Pinpoint the cell where the given text exists, returning its (X, Y) midpoint coordinate. 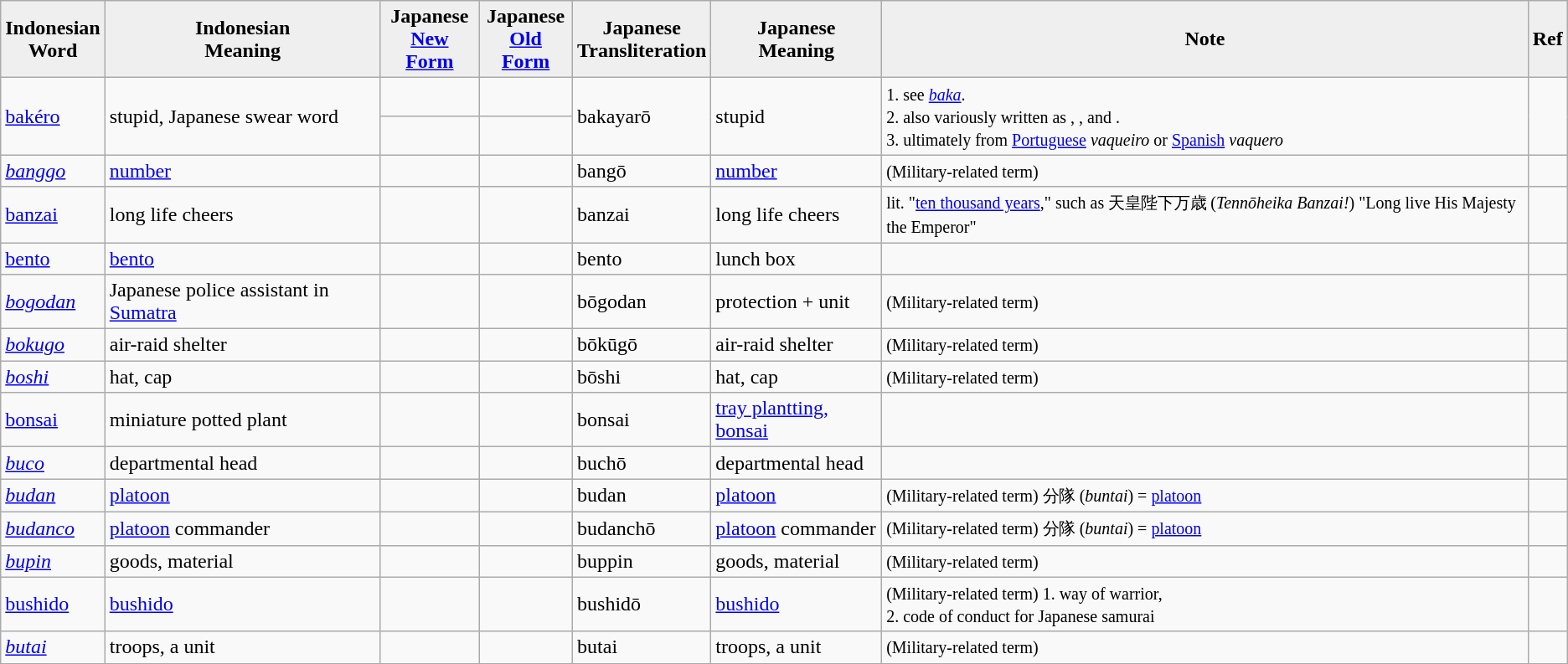
buppin (642, 561)
banggo (53, 171)
Japanese police assistant in Sumatra (243, 301)
bakéro (53, 116)
Japanese New Form (430, 39)
Indonesian Meaning (243, 39)
bogodan (53, 301)
buchō (642, 463)
(Military-related term) 1. way of warrior, 2. code of conduct for Japanese samurai (1205, 605)
lit. "ten thousand years," such as 天皇陛下万歳 (Tennōheika Banzai!) "Long live His Majesty the Emperor" (1205, 214)
miniature potted plant (243, 420)
boshi (53, 377)
budanco (53, 528)
Japanese Meaning (797, 39)
Note (1205, 39)
Japanese Old Form (526, 39)
bupin (53, 561)
stupid (797, 116)
Indonesian Word (53, 39)
stupid, Japanese swear word (243, 116)
bangō (642, 171)
Ref (1548, 39)
bōgodan (642, 301)
bokugo (53, 345)
1. see baka. 2. also variously written as , , and .3. ultimately from Portuguese vaqueiro or Spanish vaquero (1205, 116)
Japanese Transliteration (642, 39)
tray plantting, bonsai (797, 420)
bushidō (642, 605)
lunch box (797, 259)
protection + unit (797, 301)
bōkūgō (642, 345)
bakayarō (642, 116)
bōshi (642, 377)
budanchō (642, 528)
buco (53, 463)
